Extract the [X, Y] coordinate from the center of the cell holding the provided text.  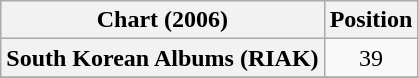
Position [371, 20]
Chart (2006) [162, 20]
39 [371, 58]
South Korean Albums (RIAK) [162, 58]
